Output the (x, y) coordinate of the center of the cell containing the given text.  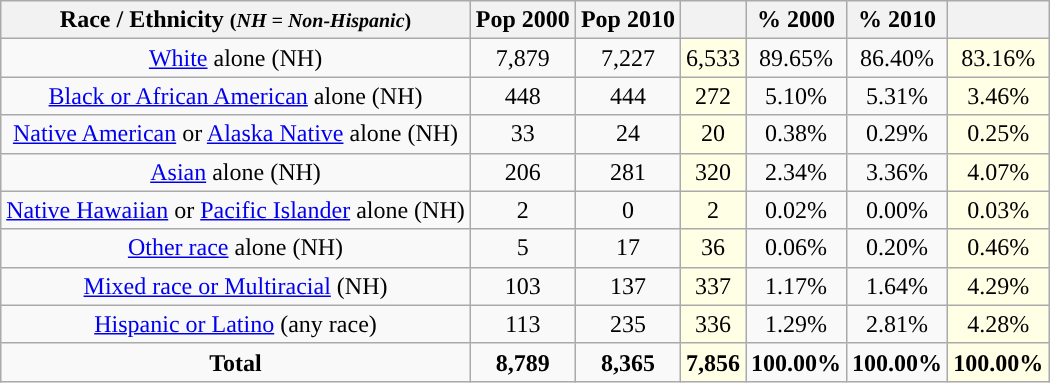
86.40% (898, 58)
33 (522, 134)
Pop 2000 (522, 20)
3.46% (998, 96)
272 (712, 96)
Pop 2010 (628, 20)
1.64% (898, 286)
% 2000 (796, 20)
17 (628, 248)
0.20% (898, 248)
6,533 (712, 58)
Hispanic or Latino (any race) (236, 324)
8,789 (522, 362)
2.34% (796, 172)
5.10% (796, 96)
Other race alone (NH) (236, 248)
8,365 (628, 362)
7,856 (712, 362)
3.36% (898, 172)
444 (628, 96)
% 2010 (898, 20)
2.81% (898, 324)
Race / Ethnicity (NH = Non-Hispanic) (236, 20)
235 (628, 324)
0.06% (796, 248)
Native American or Alaska Native alone (NH) (236, 134)
Black or African American alone (NH) (236, 96)
24 (628, 134)
137 (628, 286)
7,879 (522, 58)
0 (628, 210)
320 (712, 172)
Native Hawaiian or Pacific Islander alone (NH) (236, 210)
0.03% (998, 210)
4.28% (998, 324)
36 (712, 248)
83.16% (998, 58)
1.29% (796, 324)
103 (522, 286)
Total (236, 362)
89.65% (796, 58)
Asian alone (NH) (236, 172)
1.17% (796, 286)
337 (712, 286)
0.29% (898, 134)
Mixed race or Multiracial (NH) (236, 286)
336 (712, 324)
0.38% (796, 134)
5.31% (898, 96)
0.25% (998, 134)
4.29% (998, 286)
7,227 (628, 58)
0.00% (898, 210)
113 (522, 324)
0.02% (796, 210)
4.07% (998, 172)
448 (522, 96)
White alone (NH) (236, 58)
281 (628, 172)
0.46% (998, 248)
206 (522, 172)
20 (712, 134)
5 (522, 248)
